Find where the given text appears and provide that cell's center as [X, Y] coordinate. 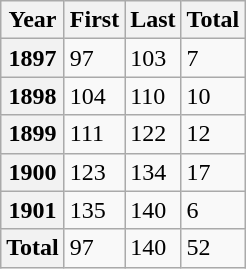
17 [213, 172]
122 [153, 134]
134 [153, 172]
110 [153, 96]
Last [153, 20]
1899 [33, 134]
111 [94, 134]
12 [213, 134]
52 [213, 248]
1898 [33, 96]
6 [213, 210]
103 [153, 58]
123 [94, 172]
1897 [33, 58]
104 [94, 96]
1900 [33, 172]
Year [33, 20]
7 [213, 58]
1901 [33, 210]
10 [213, 96]
135 [94, 210]
First [94, 20]
